Return (x, y) of the center of cell containing provided text 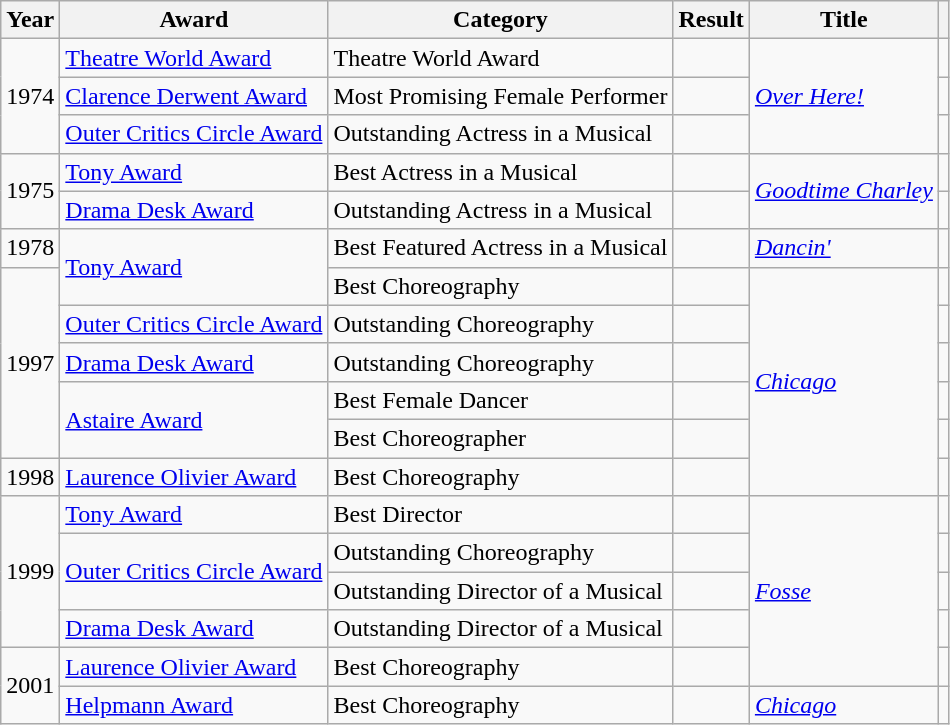
Helpmann Award (194, 705)
Goodtime Charley (844, 191)
1997 (30, 362)
Best Director (500, 515)
Best Featured Actress in a Musical (500, 248)
Most Promising Female Performer (500, 96)
1974 (30, 96)
Best Female Dancer (500, 400)
1978 (30, 248)
Award (194, 20)
1975 (30, 191)
Astaire Award (194, 419)
Best Choreographer (500, 438)
Year (30, 20)
Title (844, 20)
1998 (30, 477)
Category (500, 20)
1999 (30, 572)
Result (711, 20)
Dancin' (844, 248)
2001 (30, 686)
Clarence Derwent Award (194, 96)
Over Here! (844, 96)
Best Actress in a Musical (500, 172)
Fosse (844, 591)
